From the cell containing the given text, extract its center point as (x, y) coordinate. 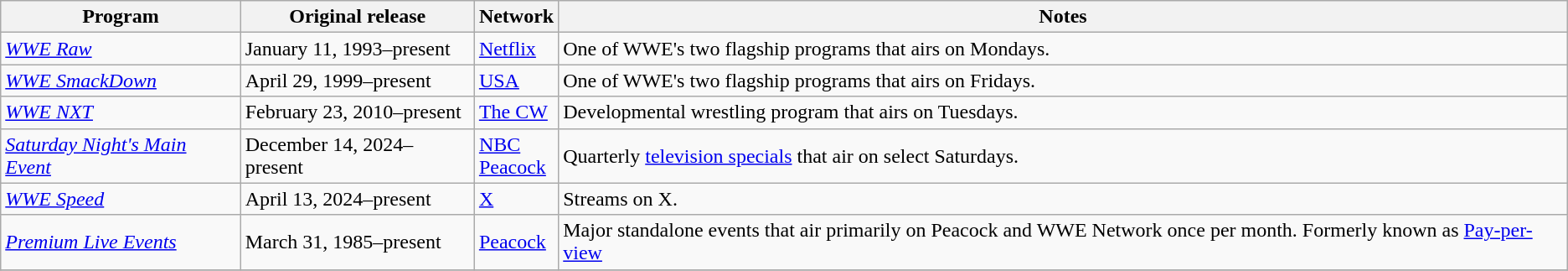
Developmental wrestling program that airs on Tuesdays. (1064, 112)
Premium Live Events (121, 242)
Major standalone events that air primarily on Peacock and WWE Network once per month. Formerly known as Pay-per-view (1064, 242)
February 23, 2010–present (357, 112)
Saturday Night's Main Event (121, 156)
Quarterly television specials that air on select Saturdays. (1064, 156)
April 29, 1999–present (357, 81)
Network (516, 17)
WWE SmackDown (121, 81)
Streams on X. (1064, 199)
X (516, 199)
WWE Speed (121, 199)
WWE NXT (121, 112)
Peacock (516, 242)
USA (516, 81)
One of WWE's two flagship programs that airs on Fridays. (1064, 81)
Original release (357, 17)
April 13, 2024–present (357, 199)
NBCPeacock (516, 156)
Notes (1064, 17)
Program (121, 17)
March 31, 1985–present (357, 242)
Netflix (516, 49)
One of WWE's two flagship programs that airs on Mondays. (1064, 49)
December 14, 2024–present (357, 156)
WWE Raw (121, 49)
January 11, 1993–present (357, 49)
The CW (516, 112)
